Find where the given text appears and provide that cell's center as [x, y] coordinate. 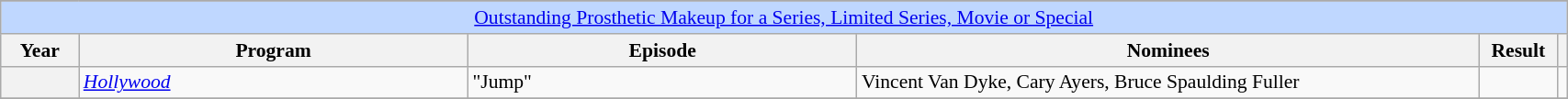
Hollywood [274, 82]
Vincent Van Dyke, Cary Ayers, Bruce Spaulding Fuller [1168, 82]
Result [1517, 50]
Program [274, 50]
Nominees [1168, 50]
Episode [662, 50]
"Jump" [662, 82]
Year [40, 50]
Outstanding Prosthetic Makeup for a Series, Limited Series, Movie or Special [784, 17]
